Search for the cell housing the specified text and yield its (X, Y) center coordinate. 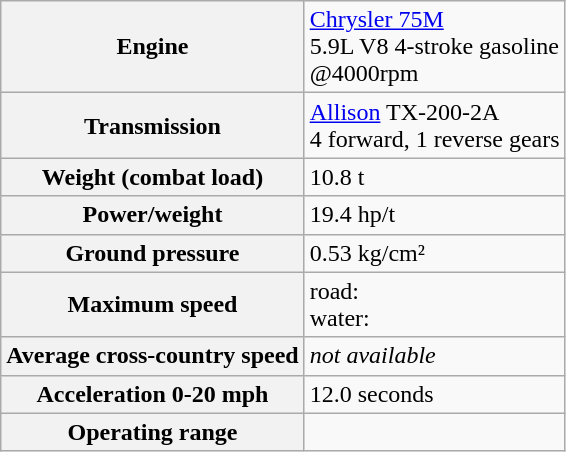
10.8 t (434, 177)
Average cross-country speed (152, 356)
Engine (152, 47)
road: water: (434, 304)
Power/weight (152, 215)
Weight (combat load) (152, 177)
not available (434, 356)
19.4 hp/t (434, 215)
Allison TX-200-2A4 forward, 1 reverse gears (434, 126)
Operating range (152, 432)
Chrysler 75M5.9L V8 4-stroke gasoline @4000rpm (434, 47)
Transmission (152, 126)
12.0 seconds (434, 394)
Acceleration 0-20 mph (152, 394)
Maximum speed (152, 304)
0.53 kg/cm² (434, 253)
Ground pressure (152, 253)
